Pinpoint the cell where the given text exists, returning its [x, y] midpoint coordinate. 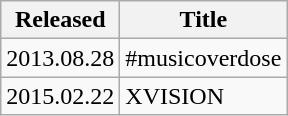
XVISION [204, 96]
#musicoverdose [204, 58]
Released [60, 20]
2013.08.28 [60, 58]
2015.02.22 [60, 96]
Title [204, 20]
